Return the (x, y) coordinate for the center point of the cell that contains the specified text.  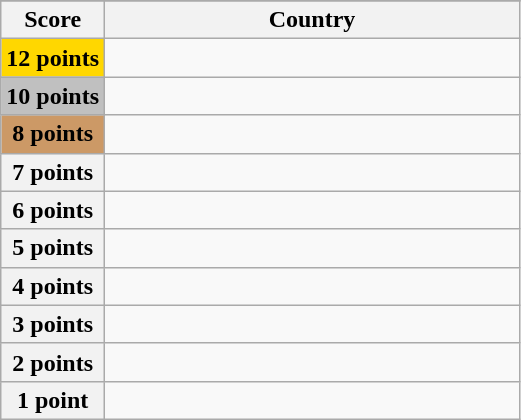
2 points (53, 362)
Country (312, 20)
8 points (53, 134)
10 points (53, 96)
3 points (53, 324)
12 points (53, 58)
1 point (53, 400)
Score (53, 20)
6 points (53, 210)
5 points (53, 248)
7 points (53, 172)
4 points (53, 286)
